From the cell containing the given text, extract its center point as (X, Y) coordinate. 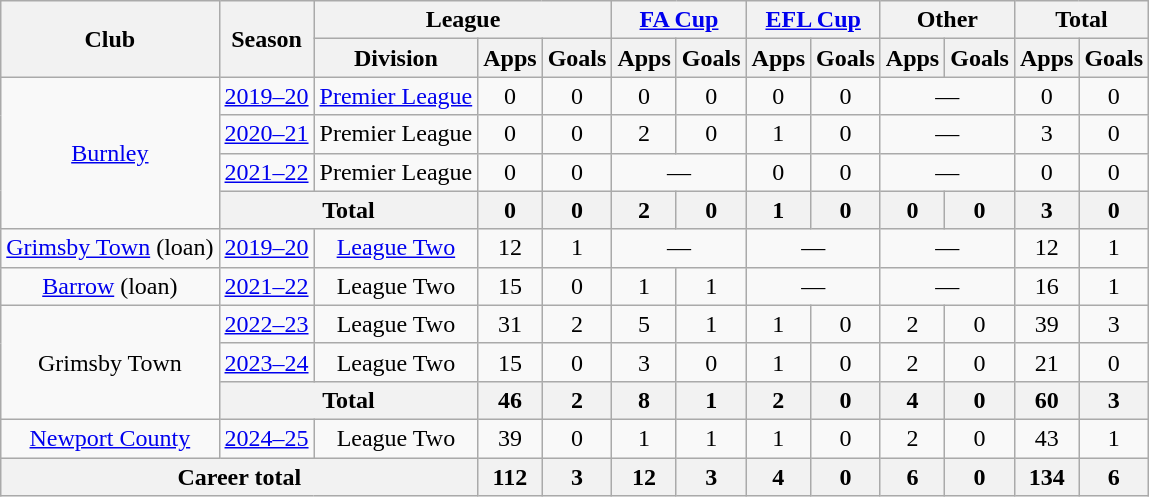
60 (1046, 400)
Career total (240, 477)
Grimsby Town (110, 362)
Season (266, 39)
5 (644, 324)
Barrow (loan) (110, 286)
Other (947, 20)
Grimsby Town (loan) (110, 248)
43 (1046, 438)
31 (510, 324)
Division (396, 58)
2020–21 (266, 134)
134 (1046, 477)
Burnley (110, 153)
2022–23 (266, 324)
46 (510, 400)
16 (1046, 286)
League (463, 20)
21 (1046, 362)
112 (510, 477)
8 (644, 400)
2023–24 (266, 362)
FA Cup (679, 20)
EFL Cup (813, 20)
Club (110, 39)
Newport County (110, 438)
2024–25 (266, 438)
